Search for the cell housing the specified text and yield its (X, Y) center coordinate. 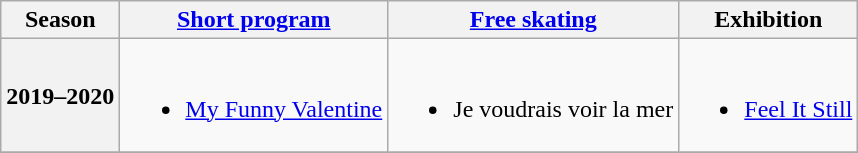
2019–2020 (60, 96)
Feel It Still (768, 96)
Season (60, 20)
Short program (254, 20)
My Funny Valentine (254, 96)
Free skating (534, 20)
Exhibition (768, 20)
Je voudrais voir la mer (534, 96)
